From the cell containing the given text, extract its center point as (X, Y) coordinate. 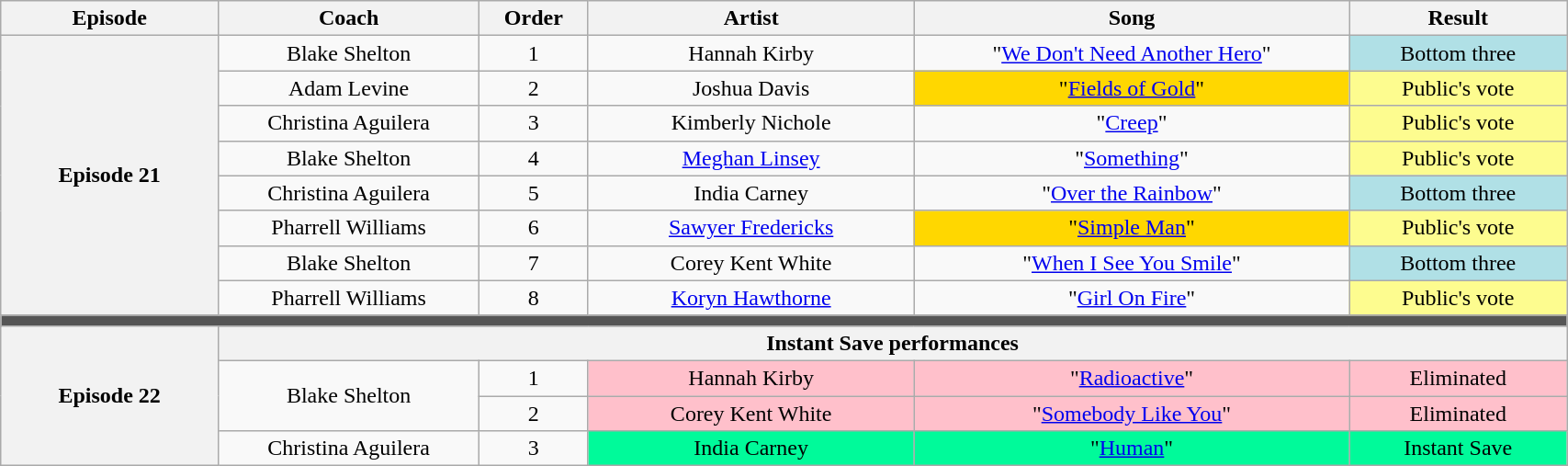
"We Don't Need Another Hero" (1132, 53)
Episode 21 (110, 176)
"Over the Rainbow" (1132, 193)
"Somebody Like You" (1132, 413)
"Something" (1132, 158)
Koryn Hawthorne (751, 298)
Artist (751, 18)
Result (1459, 18)
Episode (110, 18)
Sawyer Fredericks (751, 228)
Joshua Davis (751, 88)
"Simple Man" (1132, 228)
5 (534, 193)
Kimberly Nichole (751, 123)
Song (1132, 18)
"Radioactive" (1132, 378)
"Fields of Gold" (1132, 88)
Order (534, 18)
Coach (349, 18)
4 (534, 158)
Episode 22 (110, 395)
Meghan Linsey (751, 158)
"Girl On Fire" (1132, 298)
Instant Save performances (893, 343)
"Human" (1132, 449)
6 (534, 228)
"When I See You Smile" (1132, 263)
Instant Save (1459, 449)
Adam Levine (349, 88)
8 (534, 298)
"Creep" (1132, 123)
7 (534, 263)
